For the text-containing cell, return its midpoint in (X, Y) coordinate format. 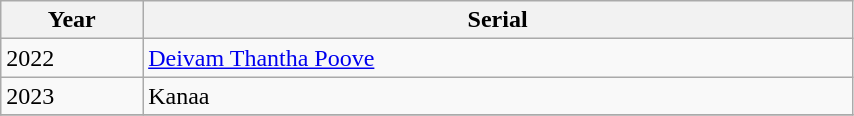
Deivam Thantha Poove (498, 58)
Year (72, 20)
Serial (498, 20)
2023 (72, 96)
2022 (72, 58)
Kanaa (498, 96)
